Identify which cell holds the provided text, then report its [x, y] central coordinate. 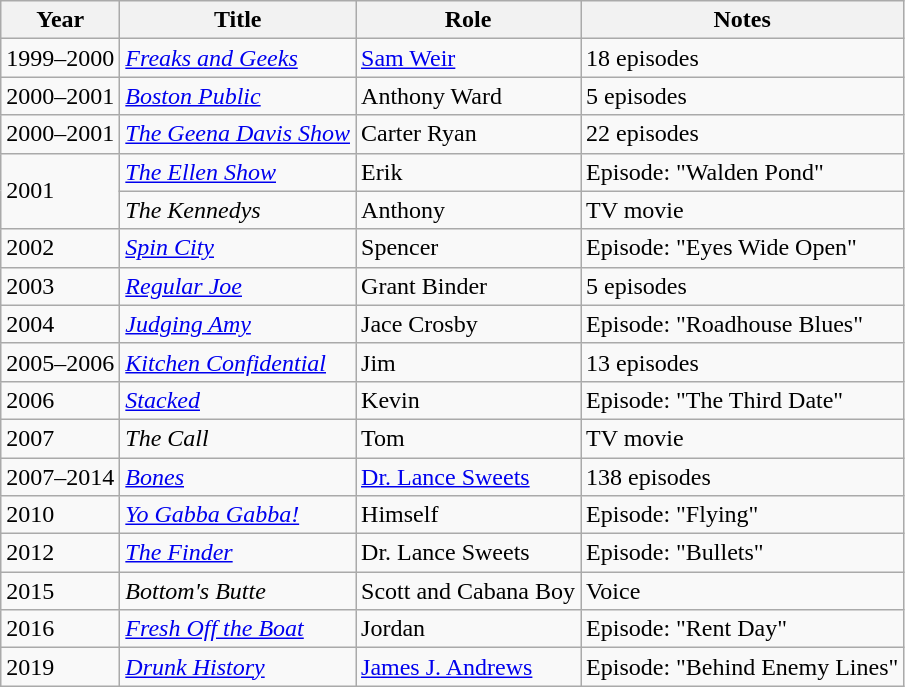
2019 [60, 667]
2001 [60, 191]
2003 [60, 286]
Himself [468, 515]
Episode: "Walden Pond" [742, 172]
Episode: "The Third Date" [742, 400]
2012 [60, 553]
The Geena Davis Show [238, 134]
2016 [60, 629]
2005–2006 [60, 362]
Episode: "Flying" [742, 515]
Year [60, 20]
Jordan [468, 629]
Role [468, 20]
Episode: "Rent Day" [742, 629]
2006 [60, 400]
Jace Crosby [468, 324]
The Call [238, 438]
Grant Binder [468, 286]
Boston Public [238, 96]
The Ellen Show [238, 172]
Scott and Cabana Boy [468, 591]
The Kennedys [238, 210]
Episode: "Eyes Wide Open" [742, 248]
2010 [60, 515]
Drunk History [238, 667]
2002 [60, 248]
James J. Andrews [468, 667]
Notes [742, 20]
Kevin [468, 400]
Kitchen Confidential [238, 362]
Bones [238, 477]
Regular Joe [238, 286]
Tom [468, 438]
Freaks and Geeks [238, 58]
1999–2000 [60, 58]
Spencer [468, 248]
Title [238, 20]
Anthony [468, 210]
Spin City [238, 248]
Judging Amy [238, 324]
Carter Ryan [468, 134]
13 episodes [742, 362]
Episode: "Bullets" [742, 553]
2007–2014 [60, 477]
2004 [60, 324]
Episode: "Behind Enemy Lines" [742, 667]
Bottom's Butte [238, 591]
Stacked [238, 400]
Anthony Ward [468, 96]
138 episodes [742, 477]
Episode: "Roadhouse Blues" [742, 324]
22 episodes [742, 134]
Sam Weir [468, 58]
Voice [742, 591]
2007 [60, 438]
18 episodes [742, 58]
Fresh Off the Boat [238, 629]
Yo Gabba Gabba! [238, 515]
Jim [468, 362]
Erik [468, 172]
2015 [60, 591]
The Finder [238, 553]
